Provide the (X, Y) coordinate of the cell's center where the given text is located.  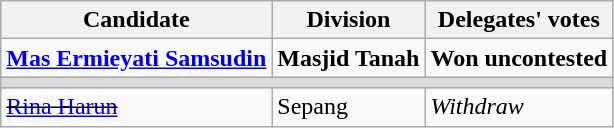
Withdraw (519, 107)
Masjid Tanah (348, 58)
Sepang (348, 107)
Rina Harun (136, 107)
Candidate (136, 20)
Division (348, 20)
Mas Ermieyati Samsudin (136, 58)
Delegates' votes (519, 20)
Won uncontested (519, 58)
